Locate the cell with the specified text and output its [x, y] center coordinate. 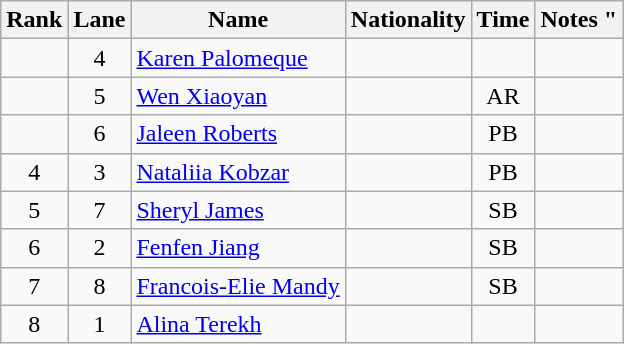
Rank [34, 20]
Jaleen Roberts [238, 134]
Wen Xiaoyan [238, 96]
Karen Palomeque [238, 58]
AR [503, 96]
2 [100, 248]
Nationality [408, 20]
Notes " [579, 20]
Name [238, 20]
3 [100, 172]
Time [503, 20]
Sheryl James [238, 210]
Nataliia Kobzar [238, 172]
Fenfen Jiang [238, 248]
Lane [100, 20]
Francois-Elie Mandy [238, 286]
Alina Terekh [238, 324]
1 [100, 324]
